Detect which cell encompasses the target text, then output its (x, y) center coordinate. 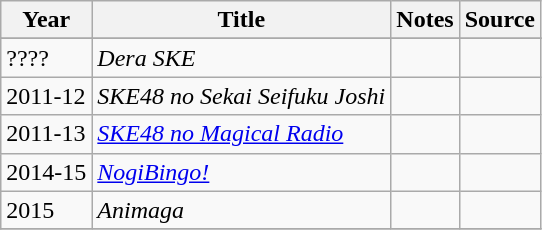
2014-15 (46, 172)
2011-12 (46, 96)
SKE48 no Sekai Seifuku Joshi (242, 96)
Year (46, 20)
Notes (425, 20)
Source (500, 20)
Dera SKE (242, 58)
NogiBingo! (242, 172)
Animaga (242, 210)
2011-13 (46, 134)
2015 (46, 210)
SKE48 no Magical Radio (242, 134)
Title (242, 20)
???? (46, 58)
